Return [x, y] of the center of cell containing provided text 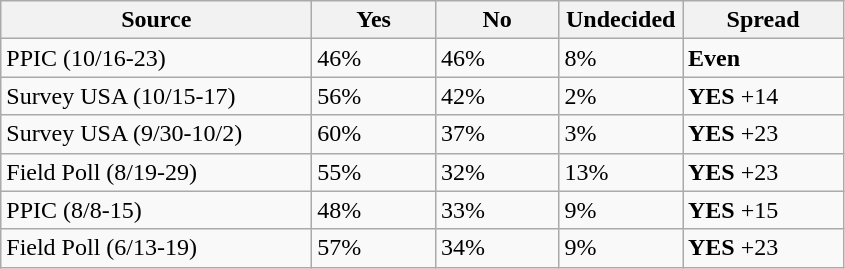
Yes [374, 20]
YES +14 [762, 96]
55% [374, 172]
No [497, 20]
2% [621, 96]
13% [621, 172]
Spread [762, 20]
37% [497, 134]
42% [497, 96]
YES +15 [762, 210]
Field Poll (8/19-29) [156, 172]
57% [374, 248]
32% [497, 172]
60% [374, 134]
3% [621, 134]
56% [374, 96]
Undecided [621, 20]
8% [621, 58]
34% [497, 248]
33% [497, 210]
Field Poll (6/13-19) [156, 248]
PPIC (8/8-15) [156, 210]
48% [374, 210]
Source [156, 20]
PPIC (10/16-23) [156, 58]
Survey USA (9/30-10/2) [156, 134]
Even [762, 58]
Survey USA (10/15-17) [156, 96]
